Detect which cell encompasses the target text, then output its (x, y) center coordinate. 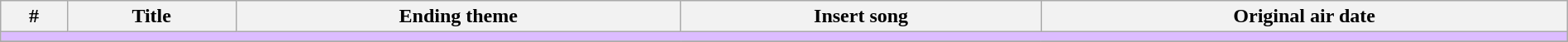
Original air date (1304, 16)
Insert song (861, 16)
Title (151, 16)
Ending theme (458, 16)
# (34, 16)
